Output the (x, y) coordinate of the center of the cell containing the given text.  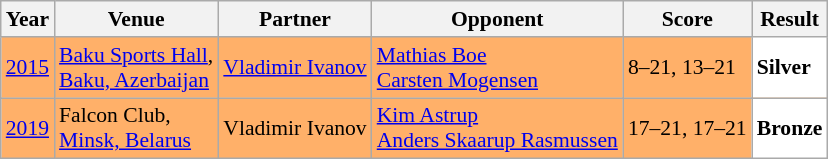
Venue (136, 19)
Bronze (790, 128)
2019 (28, 128)
17–21, 17–21 (688, 128)
Opponent (498, 19)
Silver (790, 68)
Kim Astrup Anders Skaarup Rasmussen (498, 128)
Falcon Club,Minsk, Belarus (136, 128)
Baku Sports Hall,Baku, Azerbaijan (136, 68)
Year (28, 19)
2015 (28, 68)
Result (790, 19)
8–21, 13–21 (688, 68)
Score (688, 19)
Partner (294, 19)
Mathias Boe Carsten Mogensen (498, 68)
